From the cell containing the given text, extract its center point as [X, Y] coordinate. 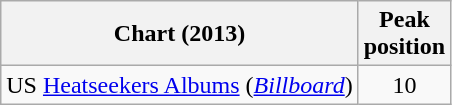
10 [404, 85]
US Heatseekers Albums (Billboard) [180, 85]
Chart (2013) [180, 34]
Peakposition [404, 34]
